Locate the cell with the specified text and output its (X, Y) center coordinate. 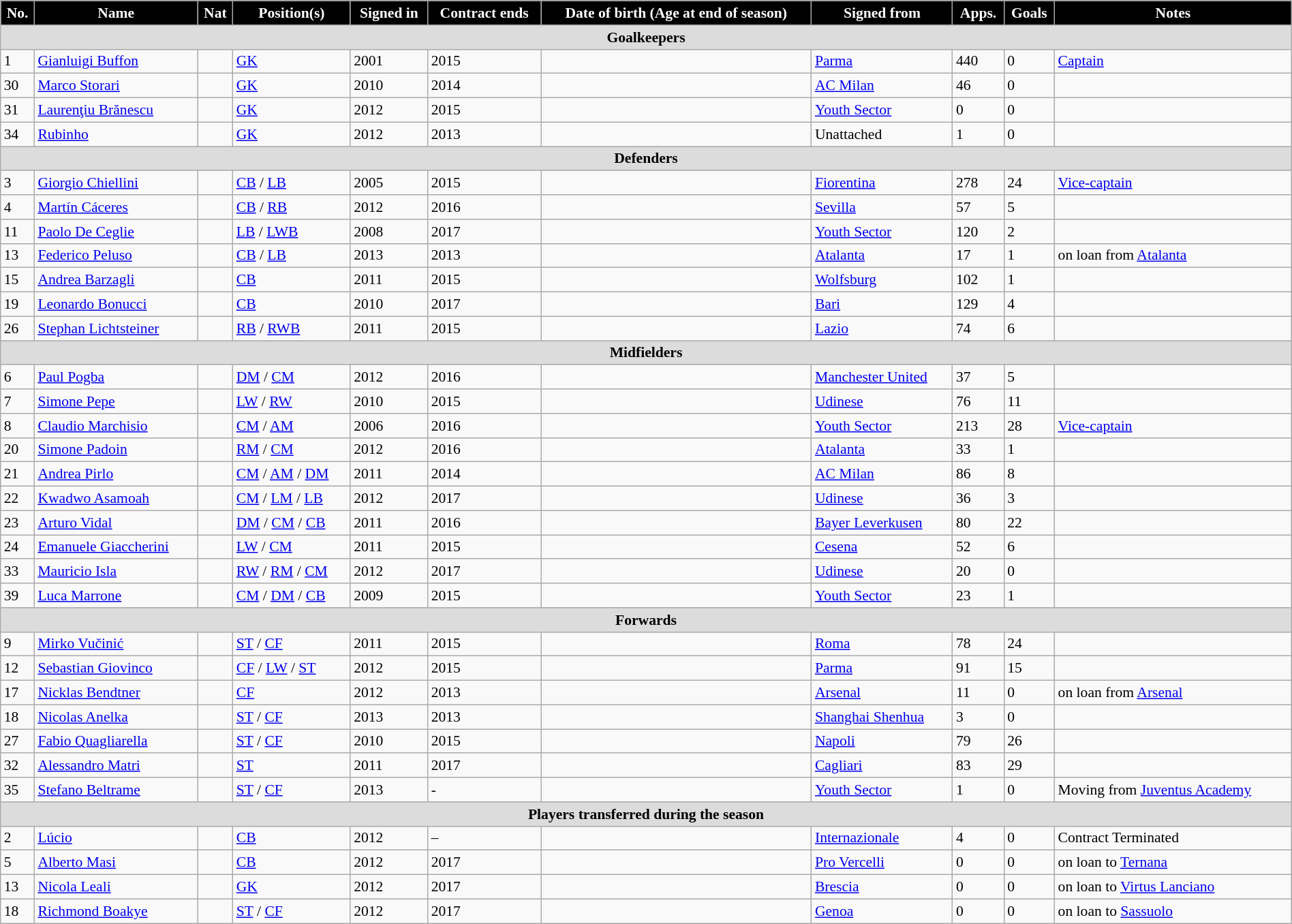
Moving from Juventus Academy (1173, 790)
on loan to Virtus Lanciano (1173, 887)
Cagliari (882, 766)
79 (979, 741)
Stefano Beltrame (116, 790)
78 (979, 644)
Nicklas Bendtner (116, 693)
Arsenal (882, 693)
39 (18, 596)
on loan from Atalanta (1173, 256)
Contract ends (484, 13)
Gianluigi Buffon (116, 61)
– (484, 838)
7 (18, 401)
2006 (389, 426)
Stephan Lichtsteiner (116, 328)
57 (979, 207)
36 (979, 499)
DM / CM (292, 378)
DM / CM / CB (292, 523)
Goalkeepers (646, 37)
83 (979, 766)
Fabio Quagliarella (116, 741)
Mirko Vučinić (116, 644)
on loan to Ternana (1173, 863)
Andrea Pirlo (116, 474)
Mauricio Isla (116, 572)
CM / DM / CB (292, 596)
21 (18, 474)
2009 (389, 596)
Contract Terminated (1173, 838)
CM / LM / LB (292, 499)
213 (979, 426)
Arturo Vidal (116, 523)
30 (18, 86)
74 (979, 328)
Signed in (389, 13)
Simone Pepe (116, 401)
Emanuele Giaccherini (116, 547)
Captain (1173, 61)
LW / RW (292, 401)
Midfielders (646, 353)
91 (979, 668)
2005 (389, 183)
Richmond Boakye (116, 911)
28 (1029, 426)
Roma (882, 644)
CM / AM (292, 426)
35 (18, 790)
LW / CM (292, 547)
12 (18, 668)
Signed from (882, 13)
Position(s) (292, 13)
Paul Pogba (116, 378)
32 (18, 766)
LB / LWB (292, 232)
Cesena (882, 547)
Marco Storari (116, 86)
Lúcio (116, 838)
46 (979, 86)
Napoli (882, 741)
52 (979, 547)
27 (18, 741)
86 (979, 474)
9 (18, 644)
Lazio (882, 328)
Andrea Barzagli (116, 280)
Sebastian Giovinco (116, 668)
Genoa (882, 911)
Martín Cáceres (116, 207)
Internazionale (882, 838)
ST (292, 766)
Giorgio Chiellini (116, 183)
Leonardo Bonucci (116, 305)
Paolo De Ceglie (116, 232)
on loan to Sassuolo (1173, 911)
Rubinho (116, 134)
on loan from Arsenal (1173, 693)
Date of birth (Age at end of season) (676, 13)
RB / RWB (292, 328)
No. (18, 13)
Federico Peluso (116, 256)
80 (979, 523)
RM / CM (292, 450)
278 (979, 183)
Claudio Marchisio (116, 426)
CF / LW / ST (292, 668)
Nicola Leali (116, 887)
RW / RM / CM (292, 572)
Laurenţiu Brănescu (116, 110)
CB / RB (292, 207)
Nicolas Anelka (116, 717)
Name (116, 13)
2008 (389, 232)
Bayer Leverkusen (882, 523)
- (484, 790)
Forwards (646, 620)
Manchester United (882, 378)
Shanghai Shenhua (882, 717)
Brescia (882, 887)
Notes (1173, 13)
Alberto Masi (116, 863)
Luca Marrone (116, 596)
Alessandro Matri (116, 766)
Unattached (882, 134)
Sevilla (882, 207)
29 (1029, 766)
120 (979, 232)
Players transferred during the season (646, 814)
Simone Padoin (116, 450)
Goals (1029, 13)
102 (979, 280)
440 (979, 61)
Kwadwo Asamoah (116, 499)
Fiorentina (882, 183)
76 (979, 401)
19 (18, 305)
Nat (215, 13)
CF (292, 693)
129 (979, 305)
34 (18, 134)
CM / AM / DM (292, 474)
31 (18, 110)
Apps. (979, 13)
Bari (882, 305)
Wolfsburg (882, 280)
Defenders (646, 159)
37 (979, 378)
Pro Vercelli (882, 863)
2001 (389, 61)
